From the cell containing the given text, extract its center point as [X, Y] coordinate. 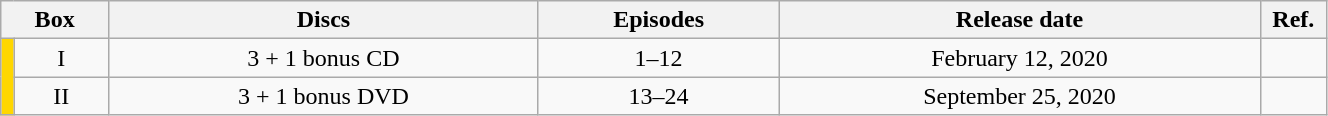
I [62, 58]
13–24 [658, 96]
3 + 1 bonus DVD [324, 96]
3 + 1 bonus CD [324, 58]
Ref. [1293, 20]
II [62, 96]
Box [55, 20]
Episodes [658, 20]
1–12 [658, 58]
February 12, 2020 [1020, 58]
Release date [1020, 20]
Discs [324, 20]
September 25, 2020 [1020, 96]
